Return [X, Y] of the center of cell containing provided text 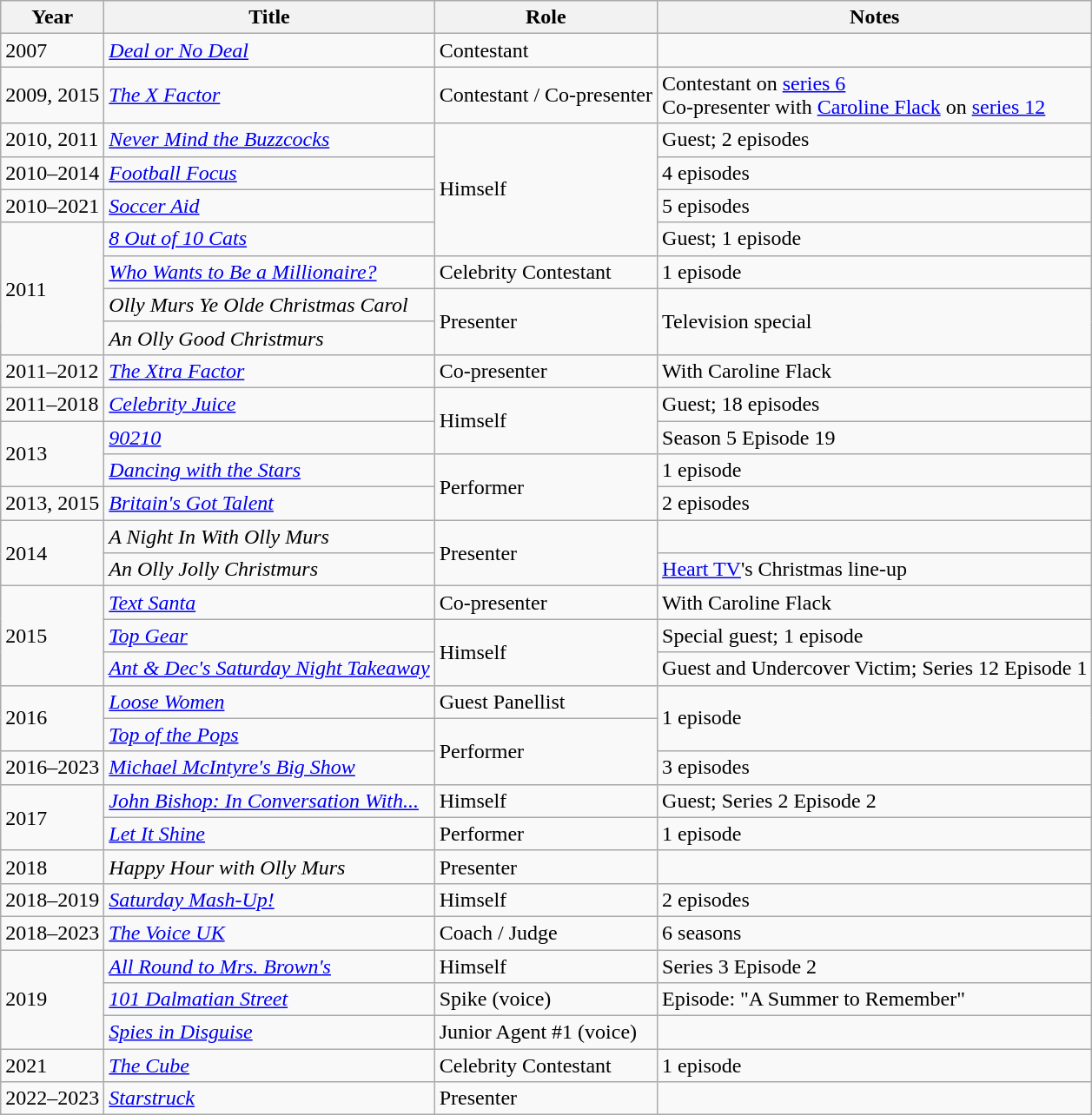
101 Dalmatian Street [269, 1000]
An Olly Jolly Christmurs [269, 570]
Spies in Disguise [269, 1033]
2007 [52, 50]
2019 [52, 1000]
2009, 2015 [52, 96]
Contestant on series 6Co-presenter with Caroline Flack on series 12 [875, 96]
2015 [52, 636]
Celebrity Juice [269, 404]
2018–2023 [52, 933]
Contestant / Co-presenter [546, 96]
5 episodes [875, 206]
2013 [52, 453]
2011–2012 [52, 371]
Top Gear [269, 636]
Spike (voice) [546, 1000]
Guest Panellist [546, 702]
2011–2018 [52, 404]
Role [546, 17]
Heart TV's Christmas line-up [875, 570]
Never Mind the Buzzcocks [269, 140]
Starstruck [269, 1099]
Special guest; 1 episode [875, 636]
Guest; Series 2 Episode 2 [875, 801]
The Cube [269, 1066]
Notes [875, 17]
Britain's Got Talent [269, 504]
Soccer Aid [269, 206]
6 seasons [875, 933]
2016 [52, 718]
Loose Women [269, 702]
3 episodes [875, 768]
Television special [875, 321]
Michael McIntyre's Big Show [269, 768]
Text Santa [269, 603]
2022–2023 [52, 1099]
A Night In With Olly Murs [269, 537]
2016–2023 [52, 768]
Ant & Dec's Saturday Night Takeaway [269, 669]
Football Focus [269, 173]
2010–2014 [52, 173]
Happy Hour with Olly Murs [269, 867]
Guest; 1 episode [875, 239]
Dancing with the Stars [269, 471]
2010, 2011 [52, 140]
Coach / Judge [546, 933]
4 episodes [875, 173]
2021 [52, 1066]
Guest; 2 episodes [875, 140]
John Bishop: In Conversation With... [269, 801]
Let It Shine [269, 834]
Who Wants to Be a Millionaire? [269, 272]
2014 [52, 553]
The X Factor [269, 96]
Guest; 18 episodes [875, 404]
Junior Agent #1 (voice) [546, 1033]
2013, 2015 [52, 504]
Guest and Undercover Victim; Series 12 Episode 1 [875, 669]
Title [269, 17]
Deal or No Deal [269, 50]
Saturday Mash-Up! [269, 900]
Season 5 Episode 19 [875, 437]
Year [52, 17]
Contestant [546, 50]
2018 [52, 867]
2018–2019 [52, 900]
Episode: "A Summer to Remember" [875, 1000]
90210 [269, 437]
Olly Murs Ye Olde Christmas Carol [269, 305]
The Voice UK [269, 933]
Series 3 Episode 2 [875, 967]
2017 [52, 817]
8 Out of 10 Cats [269, 239]
The Xtra Factor [269, 371]
An Olly Good Christmurs [269, 338]
2010–2021 [52, 206]
Top of the Pops [269, 735]
All Round to Mrs. Brown's [269, 967]
2011 [52, 288]
